For the text-containing cell, return its midpoint in [x, y] coordinate format. 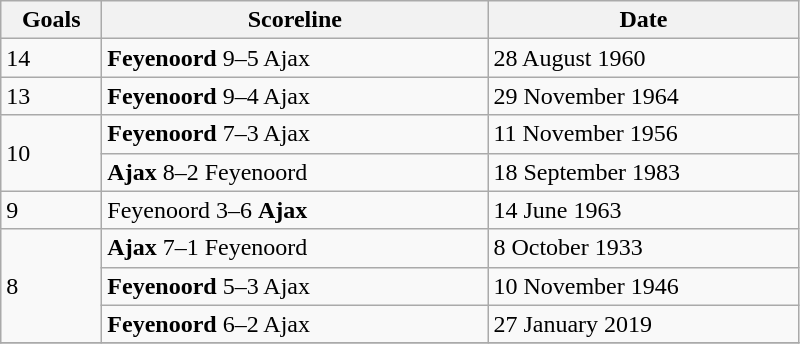
14 [52, 58]
27 January 2019 [644, 324]
11 November 1956 [644, 134]
Feyenoord 7–3 Ajax [295, 134]
14 June 1963 [644, 210]
Feyenoord 5–3 Ajax [295, 286]
18 September 1983 [644, 172]
Scoreline [295, 20]
10 November 1946 [644, 286]
Feyenoord 9–4 Ajax [295, 96]
8 October 1933 [644, 248]
Feyenoord 3–6 Ajax [295, 210]
29 November 1964 [644, 96]
Feyenoord 9–5 Ajax [295, 58]
8 [52, 286]
Goals [52, 20]
13 [52, 96]
Date [644, 20]
Ajax 7–1 Feyenoord [295, 248]
Feyenoord 6–2 Ajax [295, 324]
10 [52, 153]
Ajax 8–2 Feyenoord [295, 172]
9 [52, 210]
28 August 1960 [644, 58]
